Extract the [X, Y] coordinate from the center of the cell holding the provided text.  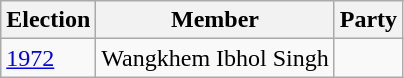
Member [215, 20]
1972 [48, 58]
Party [368, 20]
Election [48, 20]
Wangkhem Ibhol Singh [215, 58]
